Search for the cell housing the specified text and yield its (x, y) center coordinate. 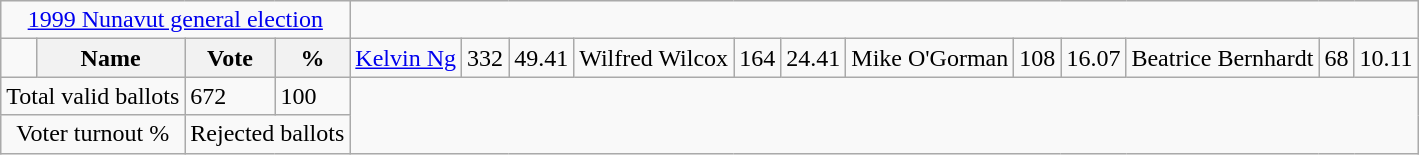
Name (110, 58)
24.41 (814, 58)
Kelvin Ng (406, 58)
Voter turnout % (93, 134)
100 (312, 96)
Beatrice Bernhardt (1222, 58)
332 (486, 58)
49.41 (542, 58)
Rejected ballots (268, 134)
Total valid ballots (93, 96)
Vote (230, 58)
1999 Nunavut general election (176, 20)
% (312, 58)
16.07 (1094, 58)
68 (1336, 58)
10.11 (1386, 58)
672 (230, 96)
108 (1038, 58)
164 (758, 58)
Wilfred Wilcox (654, 58)
Mike O'Gorman (930, 58)
